Capture the cell that displays the provided text and extract its (x, y) central coordinate. 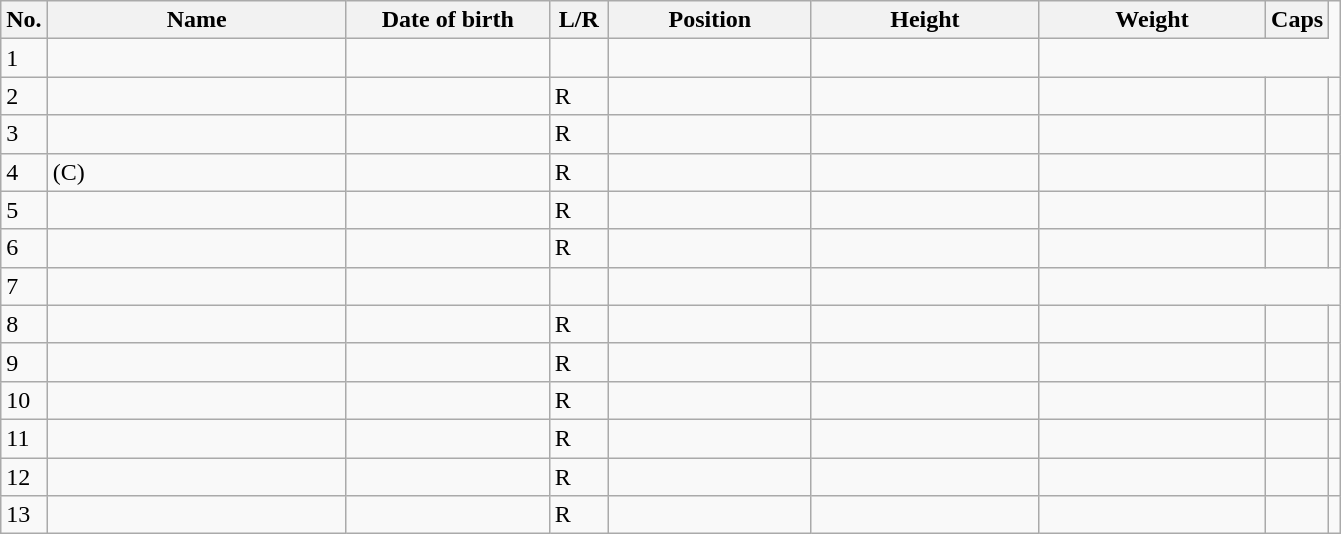
11 (24, 438)
10 (24, 400)
12 (24, 477)
No. (24, 20)
Position (710, 20)
L/R (578, 20)
1 (24, 58)
(C) (196, 172)
Caps (1298, 20)
9 (24, 362)
6 (24, 248)
8 (24, 324)
Height (924, 20)
Date of birth (448, 20)
7 (24, 286)
4 (24, 172)
Weight (1152, 20)
5 (24, 210)
Name (196, 20)
13 (24, 515)
2 (24, 96)
3 (24, 134)
